Locate the cell with the specified text and output its (x, y) center coordinate. 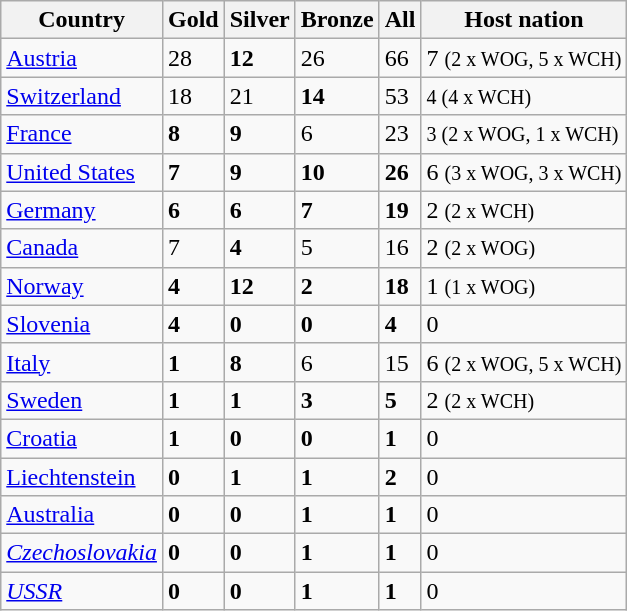
14 (337, 96)
Bronze (337, 20)
Silver (260, 20)
2 (2 x WOG) (524, 248)
3 (2 x WOG, 1 x WCH) (524, 134)
Liechtenstein (82, 477)
15 (400, 362)
Austria (82, 58)
6 (3 x WOG, 3 x WCH) (524, 172)
Czechoslovakia (82, 553)
4 (4 x WCH) (524, 96)
Norway (82, 286)
10 (337, 172)
USSR (82, 591)
6 (2 x WOG, 5 x WCH) (524, 362)
Italy (82, 362)
1 (1 x WOG) (524, 286)
Sweden (82, 400)
All (400, 20)
Australia (82, 515)
66 (400, 58)
France (82, 134)
Germany (82, 210)
21 (260, 96)
7 (2 x WOG, 5 x WCH) (524, 58)
23 (400, 134)
19 (400, 210)
Canada (82, 248)
Croatia (82, 438)
53 (400, 96)
16 (400, 248)
Gold (193, 20)
Slovenia (82, 324)
Country (82, 20)
Host nation (524, 20)
3 (337, 400)
Switzerland (82, 96)
United States (82, 172)
28 (193, 58)
